Locate the cell with the specified text and output its (X, Y) center coordinate. 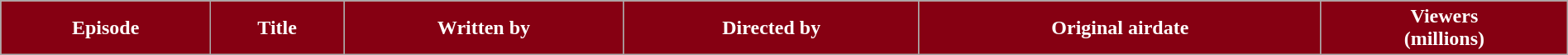
Directed by (771, 28)
Original airdate (1120, 28)
Episode (106, 28)
Viewers(millions) (1444, 28)
Written by (485, 28)
Title (278, 28)
